Capture the cell that displays the provided text and extract its (X, Y) central coordinate. 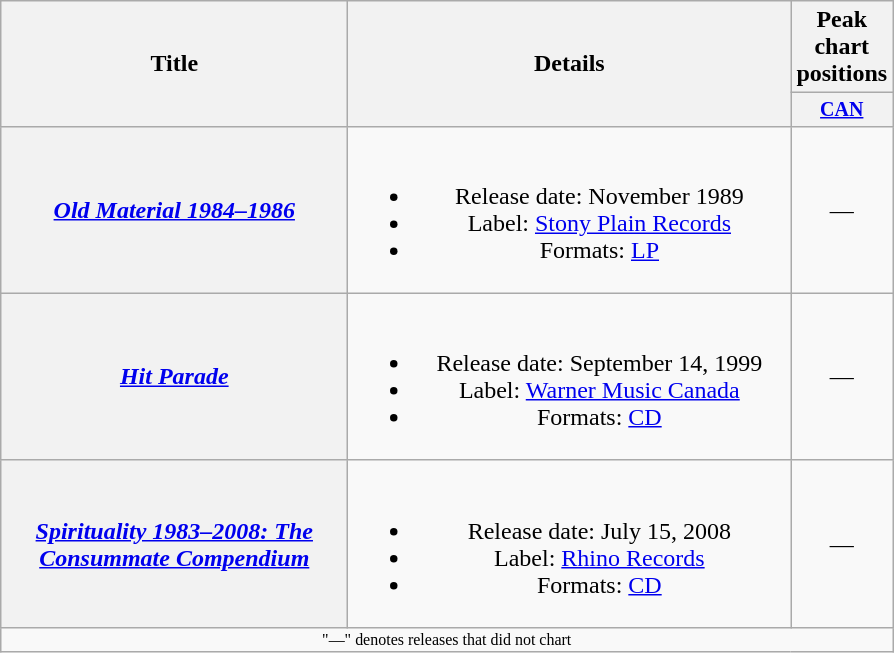
CAN (842, 110)
Title (174, 64)
Spirituality 1983–2008: The Consummate Compendium (174, 544)
Release date: September 14, 1999Label: Warner Music CanadaFormats: CD (570, 376)
Release date: November 1989Label: Stony Plain RecordsFormats: LP (570, 210)
Peak chartpositions (842, 47)
Details (570, 64)
Release date: July 15, 2008Label: Rhino RecordsFormats: CD (570, 544)
Old Material 1984–1986 (174, 210)
"—" denotes releases that did not chart (447, 639)
Hit Parade (174, 376)
